From the cell containing the given text, extract its center point as [x, y] coordinate. 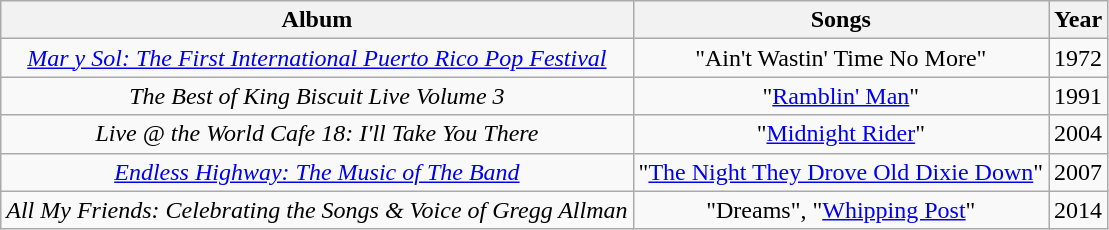
Endless Highway: The Music of The Band [317, 172]
2004 [1078, 134]
1972 [1078, 58]
The Best of King Biscuit Live Volume 3 [317, 96]
2014 [1078, 210]
Album [317, 20]
All My Friends: Celebrating the Songs & Voice of Gregg Allman [317, 210]
Mar y Sol: The First International Puerto Rico Pop Festival [317, 58]
"Midnight Rider" [840, 134]
1991 [1078, 96]
2007 [1078, 172]
"Dreams", "Whipping Post" [840, 210]
"Ramblin' Man" [840, 96]
"Ain't Wastin' Time No More" [840, 58]
Year [1078, 20]
Live @ the World Cafe 18: I'll Take You There [317, 134]
"The Night They Drove Old Dixie Down" [840, 172]
Songs [840, 20]
